Return (x, y) of the center of cell containing provided text 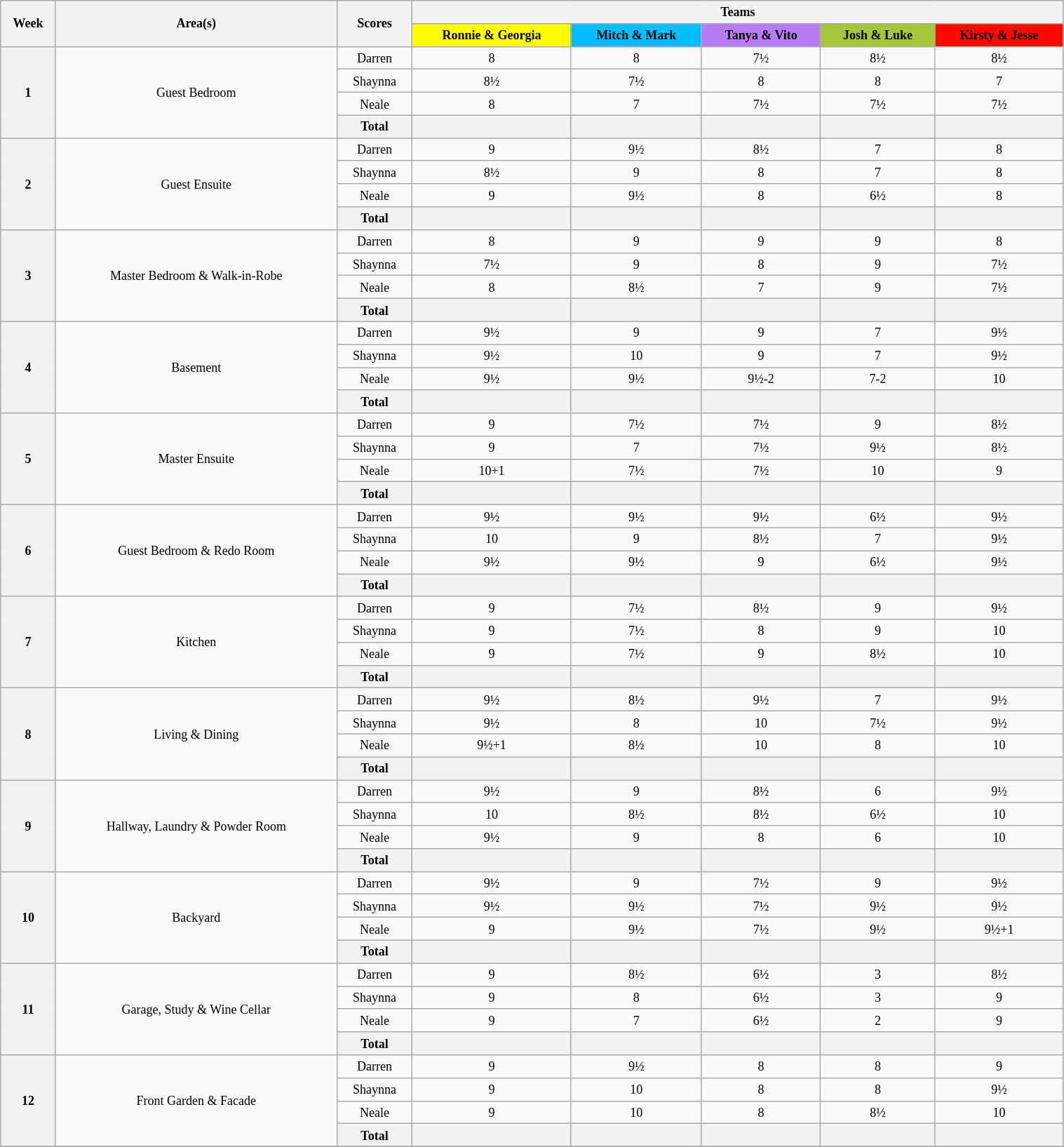
Guest Bedroom (196, 93)
Teams (738, 13)
10+1 (492, 470)
Basement (196, 368)
Hallway, Laundry & Powder Room (196, 826)
Front Garden & Facade (196, 1101)
Master Bedroom & Walk-in-Robe (196, 275)
Garage, Study & Wine Cellar (196, 1009)
7-2 (878, 379)
11 (28, 1009)
Kirsty & Jesse (999, 35)
Backyard (196, 918)
Area(s) (196, 24)
Mitch & Mark (636, 35)
Kitchen (196, 643)
Week (28, 24)
Living & Dining (196, 734)
Guest Bedroom & Redo Room (196, 551)
Guest Ensuite (196, 184)
1 (28, 93)
9½-2 (761, 379)
12 (28, 1101)
4 (28, 368)
Josh & Luke (878, 35)
5 (28, 459)
Scores (375, 24)
Master Ensuite (196, 459)
Ronnie & Georgia (492, 35)
Tanya & Vito (761, 35)
